From the cell containing the given text, extract its center point as (x, y) coordinate. 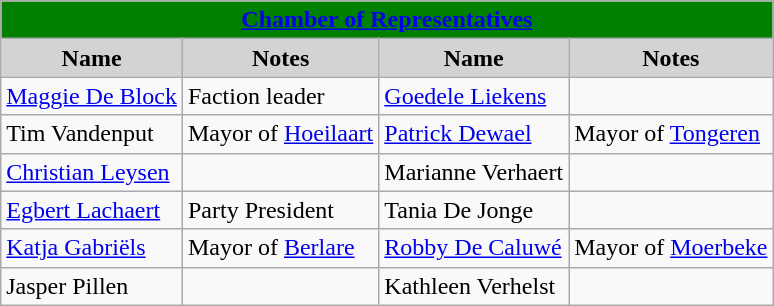
Mayor of Tongeren (671, 134)
Maggie De Block (92, 96)
Mayor of Berlare (280, 248)
Goedele Liekens (474, 96)
Egbert Lachaert (92, 210)
Robby De Caluwé (474, 248)
Patrick Dewael (474, 134)
Mayor of Moerbeke (671, 248)
Party President (280, 210)
Faction leader (280, 96)
Tim Vandenput (92, 134)
Katja Gabriëls (92, 248)
Chamber of Representatives (387, 20)
Christian Leysen (92, 172)
Tania De Jonge (474, 210)
Jasper Pillen (92, 286)
Kathleen Verhelst (474, 286)
Mayor of Hoeilaart (280, 134)
Marianne Verhaert (474, 172)
